Provide the (x, y) coordinate of the cell's center where the given text is located.  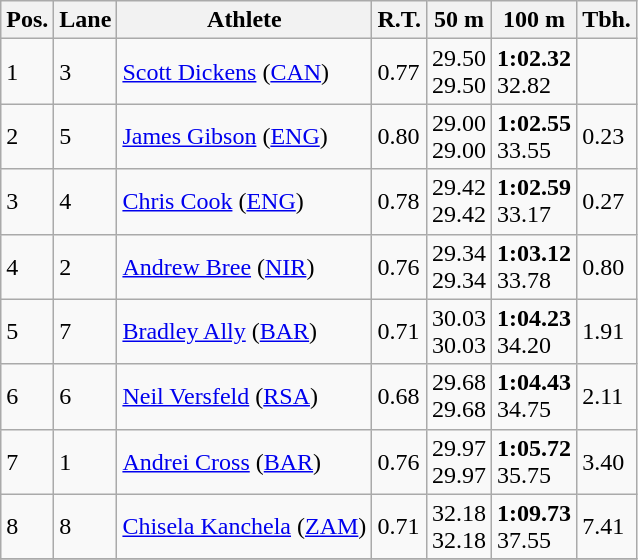
7.41 (607, 526)
29.5029.50 (460, 72)
Pos. (28, 20)
29.6829.68 (460, 396)
1:04.4334.75 (534, 396)
0.78 (400, 202)
Chisela Kanchela (ZAM) (244, 526)
R.T. (400, 20)
Tbh. (607, 20)
Athlete (244, 20)
0.77 (400, 72)
1:04.2334.20 (534, 332)
Andrei Cross (BAR) (244, 462)
30.0330.03 (460, 332)
50 m (460, 20)
Bradley Ally (BAR) (244, 332)
3.40 (607, 462)
29.4229.42 (460, 202)
29.9729.97 (460, 462)
Chris Cook (ENG) (244, 202)
0.23 (607, 136)
1:09.7337.55 (534, 526)
Andrew Bree (NIR) (244, 266)
32.1832.18 (460, 526)
29.3429.34 (460, 266)
1:02.5933.17 (534, 202)
1:05.7235.75 (534, 462)
1:02.5533.55 (534, 136)
Lane (86, 20)
2.11 (607, 396)
29.0029.00 (460, 136)
Neil Versfeld (RSA) (244, 396)
James Gibson (ENG) (244, 136)
0.68 (400, 396)
1:02.3232.82 (534, 72)
100 m (534, 20)
0.27 (607, 202)
Scott Dickens (CAN) (244, 72)
1.91 (607, 332)
1:03.1233.78 (534, 266)
